Determine the (x, y) coordinate at the center of the cell enclosing the given text.  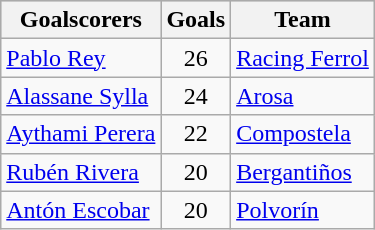
Rubén Rivera (81, 172)
Alassane Sylla (81, 96)
Aythami Perera (81, 134)
22 (196, 134)
Team (303, 20)
26 (196, 58)
Pablo Rey (81, 58)
Racing Ferrol (303, 58)
Compostela (303, 134)
Goals (196, 20)
Antón Escobar (81, 210)
Bergantiños (303, 172)
Polvorín (303, 210)
Goalscorers (81, 20)
Arosa (303, 96)
24 (196, 96)
